Provide the [x, y] coordinate of the cell's center where the given text is located.  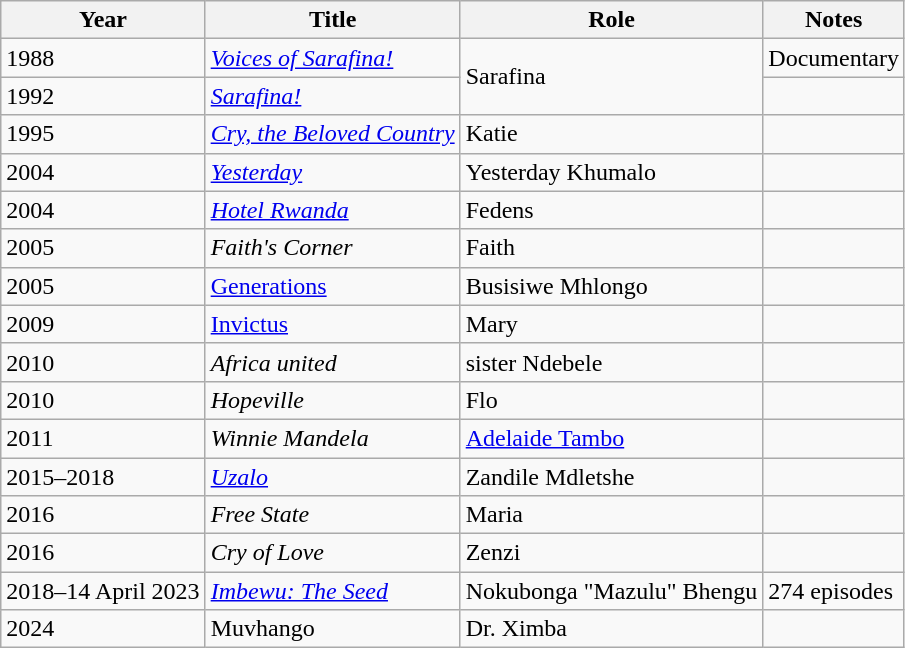
Faith's Corner [332, 248]
Dr. Ximba [612, 629]
Hopeville [332, 400]
Voices of Sarafina! [332, 58]
Fedens [612, 210]
Sarafina! [332, 96]
Title [332, 20]
sister Ndebele [612, 362]
Yesterday [332, 172]
Cry of Love [332, 553]
1988 [103, 58]
1995 [103, 134]
Zenzi [612, 553]
Mary [612, 324]
Notes [834, 20]
274 episodes [834, 591]
1992 [103, 96]
Imbewu: The Seed [332, 591]
Muvhango [332, 629]
Faith [612, 248]
Sarafina [612, 77]
2018–14 April 2023 [103, 591]
Flo [612, 400]
Invictus [332, 324]
Yesterday Khumalo [612, 172]
2024 [103, 629]
Cry, the Beloved Country [332, 134]
Zandile Mdletshe [612, 477]
Uzalo [332, 477]
Adelaide Tambo [612, 438]
Africa united [332, 362]
Nokubonga "Mazulu" Bhengu [612, 591]
Winnie Mandela [332, 438]
Generations [332, 286]
Documentary [834, 58]
Maria [612, 515]
2011 [103, 438]
Role [612, 20]
Busisiwe Mhlongo [612, 286]
Katie [612, 134]
Year [103, 20]
2015–2018 [103, 477]
Hotel Rwanda [332, 210]
2009 [103, 324]
Free State [332, 515]
